For the text-containing cell, return its midpoint in [X, Y] coordinate format. 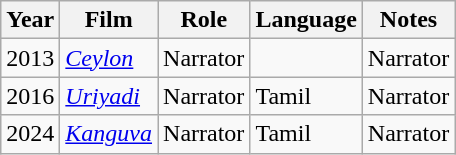
Role [204, 20]
2013 [30, 58]
Language [306, 20]
Notes [408, 20]
Kanguva [109, 134]
2024 [30, 134]
Film [109, 20]
2016 [30, 96]
Year [30, 20]
Ceylon [109, 58]
Uriyadi [109, 96]
